Scan for the cell matching the given text and deliver its (X, Y) coordinate at center. 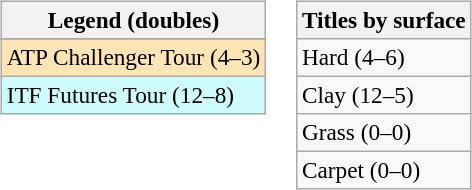
Titles by surface (384, 20)
Carpet (0–0) (384, 171)
Clay (12–5) (384, 95)
Legend (doubles) (133, 20)
ATP Challenger Tour (4–3) (133, 57)
ITF Futures Tour (12–8) (133, 95)
Grass (0–0) (384, 133)
Hard (4–6) (384, 57)
